Scan for the cell matching the given text and deliver its (x, y) coordinate at center. 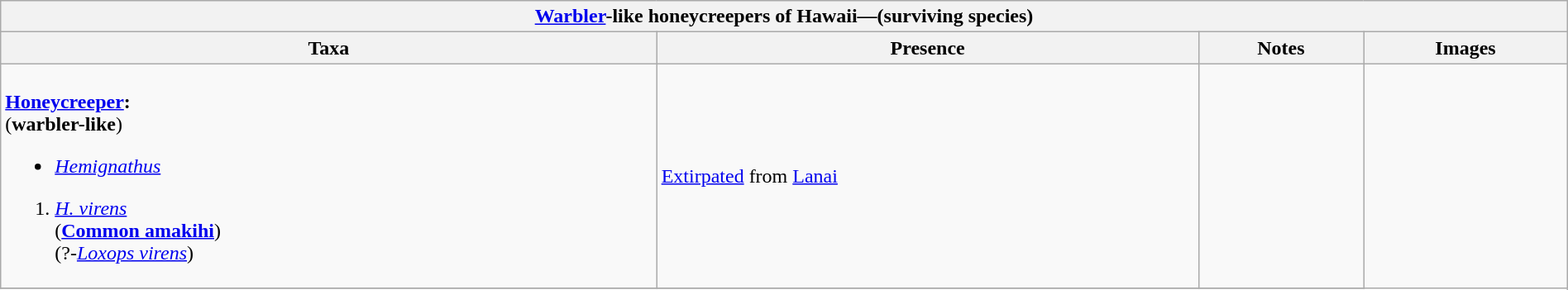
Taxa (329, 48)
Warbler-like honeycreepers of Hawaii—(surviving species) (784, 17)
Extirpated from Lanai (928, 176)
Honeycreeper:(warbler-like)HemignathusH. virens(Common amakihi)(?-Loxops virens) (329, 176)
Presence (928, 48)
Images (1465, 48)
Notes (1281, 48)
